For the text-containing cell, return its midpoint in [x, y] coordinate format. 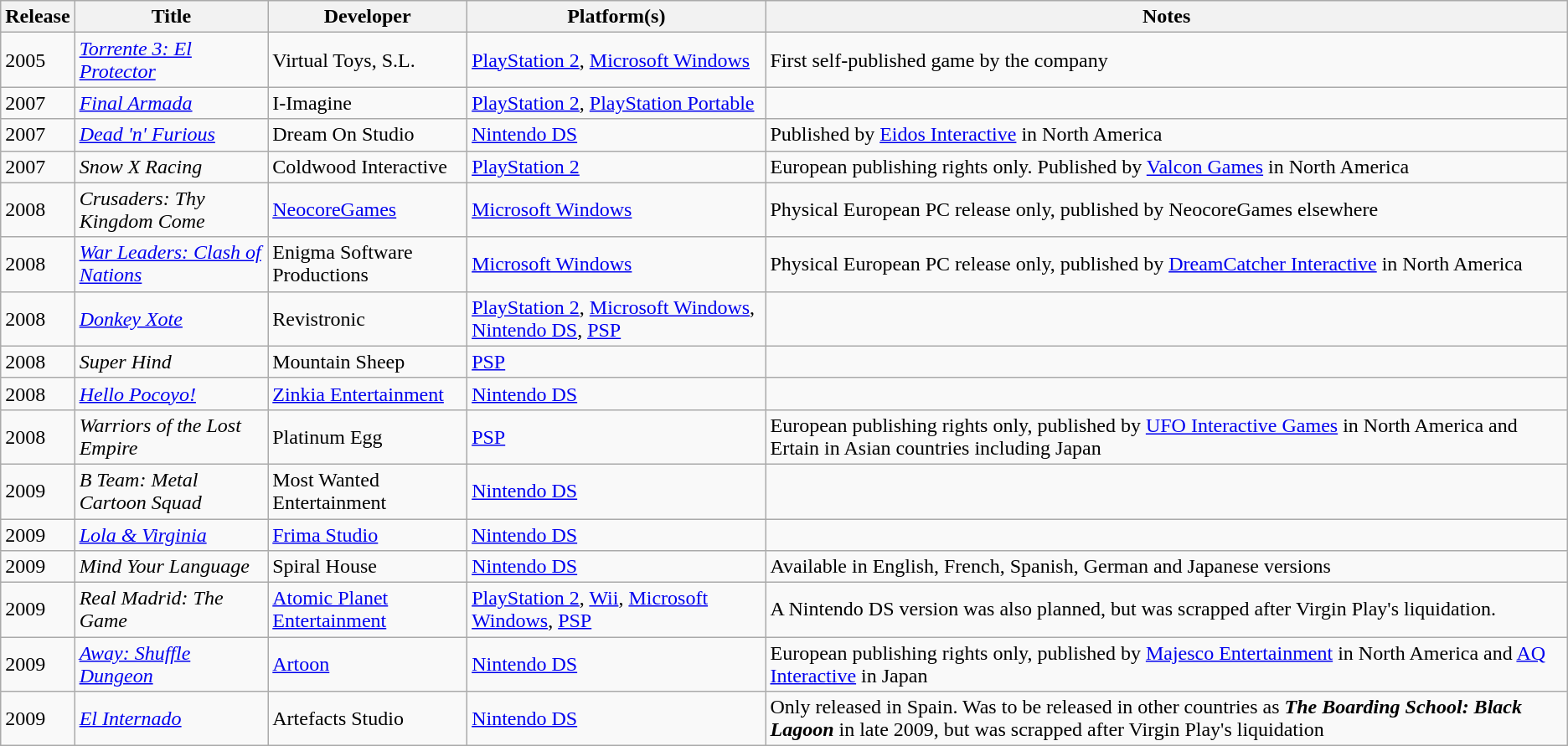
Snow X Racing [171, 167]
Dead 'n' Furious [171, 135]
Platinum Egg [368, 437]
Real Madrid: The Game [171, 610]
Artefacts Studio [368, 718]
PlayStation 2, PlayStation Portable [616, 103]
Final Armada [171, 103]
Donkey Xote [171, 318]
Revistronic [368, 318]
Atomic Planet Entertainment [368, 610]
Release [38, 17]
Super Hind [171, 362]
Mind Your Language [171, 567]
2005 [38, 60]
Available in English, French, Spanish, German and Japanese versions [1166, 567]
Hello Pocoyo! [171, 394]
Artoon [368, 665]
Enigma Software Productions [368, 265]
B Team: Metal Cartoon Squad [171, 491]
Platform(s) [616, 17]
European publishing rights only, published by Majesco Entertainment in North America and AQ Interactive in Japan [1166, 665]
PlayStation 2, Wii, Microsoft Windows, PSP [616, 610]
PlayStation 2, Microsoft Windows, Nintendo DS, PSP [616, 318]
Frima Studio [368, 535]
Zinkia Entertainment [368, 394]
Crusaders: Thy Kingdom Come [171, 209]
I-Imagine [368, 103]
Notes [1166, 17]
El Internado [171, 718]
Warriors of the Lost Empire [171, 437]
Lola & Virginia [171, 535]
Most Wanted Entertainment [368, 491]
Virtual Toys, S.L. [368, 60]
First self-published game by the company [1166, 60]
Spiral House [368, 567]
Developer [368, 17]
Title [171, 17]
European publishing rights only. Published by Valcon Games in North America [1166, 167]
Mountain Sheep [368, 362]
A Nintendo DS version was also planned, but was scrapped after Virgin Play's liquidation. [1166, 610]
Published by Eidos Interactive in North America [1166, 135]
Dream On Studio [368, 135]
Physical European PC release only, published by DreamCatcher Interactive in North America [1166, 265]
European publishing rights only, published by UFO Interactive Games in North America and Ertain in Asian countries including Japan [1166, 437]
War Leaders: Clash of Nations [171, 265]
PlayStation 2 [616, 167]
Torrente 3: El Protector [171, 60]
Away: Shuffle Dungeon [171, 665]
Physical European PC release only, published by NeocoreGames elsewhere [1166, 209]
Coldwood Interactive [368, 167]
NeocoreGames [368, 209]
PlayStation 2, Microsoft Windows [616, 60]
